Locate the cell with the specified text and output its [X, Y] center coordinate. 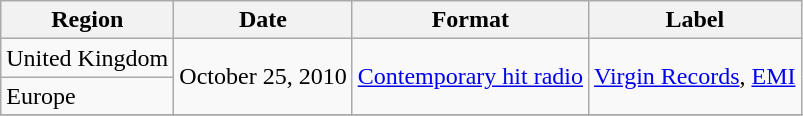
Europe [88, 96]
Region [88, 20]
Contemporary hit radio [470, 77]
Label [695, 20]
Virgin Records, EMI [695, 77]
Date [263, 20]
United Kingdom [88, 58]
Format [470, 20]
October 25, 2010 [263, 77]
